Find where the given text appears and provide that cell's center as [X, Y] coordinate. 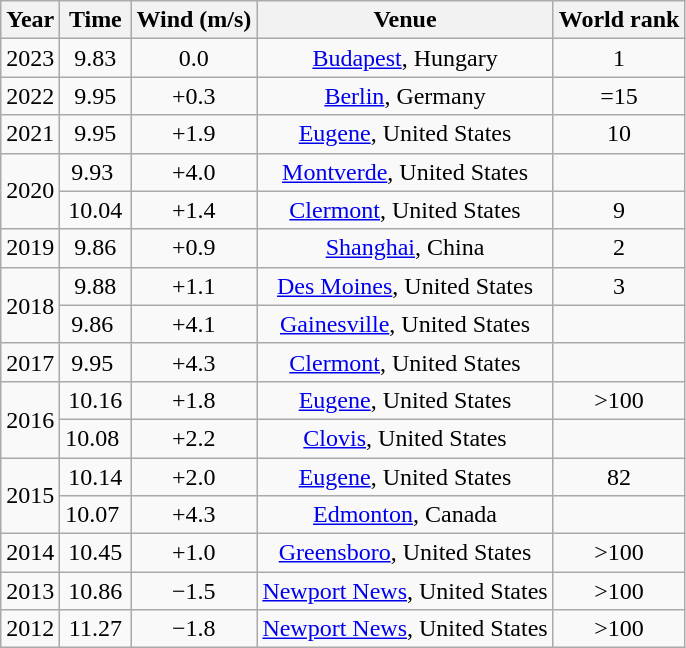
−1.8 [194, 629]
2019 [30, 248]
2 [619, 248]
10.14 [96, 477]
2023 [30, 58]
+0.3 [194, 96]
82 [619, 477]
1 [619, 58]
Budapest, Hungary [405, 58]
+1.4 [194, 210]
2017 [30, 362]
10 [619, 134]
−1.5 [194, 591]
10.86 [96, 591]
9.88 [96, 286]
Montverde, United States [405, 172]
Clovis, United States [405, 438]
Year [30, 20]
World rank [619, 20]
+4.1 [194, 324]
Des Moines, United States [405, 286]
2014 [30, 553]
Berlin, Germany [405, 96]
2015 [30, 496]
Shanghai, China [405, 248]
10.45 [96, 553]
=15 [619, 96]
9 [619, 210]
10.16 [96, 400]
2012 [30, 629]
+4.0 [194, 172]
2021 [30, 134]
Gainesville, United States [405, 324]
Time [96, 20]
+1.9 [194, 134]
10.08 [96, 438]
2020 [30, 191]
+2.2 [194, 438]
+1.1 [194, 286]
3 [619, 286]
Venue [405, 20]
11.27 [96, 629]
2022 [30, 96]
Wind (m/s) [194, 20]
0.0 [194, 58]
+1.0 [194, 553]
+2.0 [194, 477]
+0.9 [194, 248]
+1.8 [194, 400]
9.93 [96, 172]
2016 [30, 419]
Greensboro, United States [405, 553]
Edmonton, Canada [405, 515]
9.83 [96, 58]
2013 [30, 591]
10.07 [96, 515]
10.04 [96, 210]
2018 [30, 305]
